Determine the (X, Y) coordinate at the center of the cell enclosing the given text.  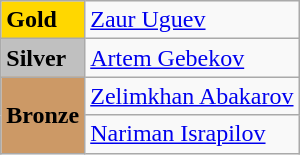
Zaur Uguev (192, 20)
Zelimkhan Abakarov (192, 96)
Gold (43, 20)
Nariman Israpilov (192, 134)
Silver (43, 58)
Artem Gebekov (192, 58)
Bronze (43, 115)
